From the cell containing the given text, extract its center point as [X, Y] coordinate. 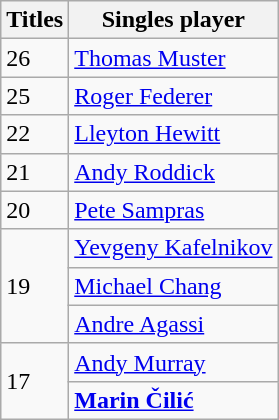
Andy Roddick [174, 172]
Titles [35, 20]
Michael Chang [174, 286]
Andre Agassi [174, 324]
Thomas Muster [174, 58]
Yevgeny Kafelnikov [174, 248]
Pete Sampras [174, 210]
Marin Čilić [174, 400]
26 [35, 58]
20 [35, 210]
21 [35, 172]
19 [35, 286]
Lleyton Hewitt [174, 134]
25 [35, 96]
Andy Murray [174, 362]
Singles player [174, 20]
Roger Federer [174, 96]
17 [35, 381]
22 [35, 134]
